Return the (x, y) coordinate for the center point of the cell that contains the specified text.  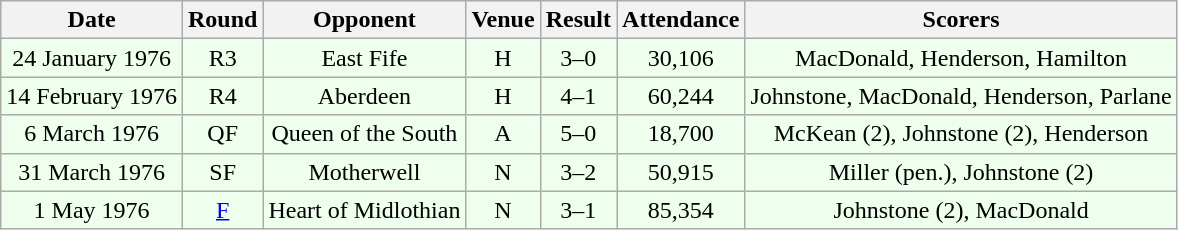
Result (578, 20)
R4 (222, 96)
Queen of the South (364, 134)
6 March 1976 (92, 134)
30,106 (681, 58)
18,700 (681, 134)
QF (222, 134)
Opponent (364, 20)
Johnstone (2), MacDonald (961, 210)
14 February 1976 (92, 96)
F (222, 210)
50,915 (681, 172)
East Fife (364, 58)
31 March 1976 (92, 172)
4–1 (578, 96)
Johnstone, MacDonald, Henderson, Parlane (961, 96)
60,244 (681, 96)
Aberdeen (364, 96)
Miller (pen.), Johnstone (2) (961, 172)
MacDonald, Henderson, Hamilton (961, 58)
Venue (503, 20)
Attendance (681, 20)
Date (92, 20)
1 May 1976 (92, 210)
3–0 (578, 58)
85,354 (681, 210)
SF (222, 172)
Round (222, 20)
24 January 1976 (92, 58)
Motherwell (364, 172)
3–2 (578, 172)
5–0 (578, 134)
3–1 (578, 210)
R3 (222, 58)
Heart of Midlothian (364, 210)
McKean (2), Johnstone (2), Henderson (961, 134)
A (503, 134)
Scorers (961, 20)
